For the text-containing cell, return its midpoint in (X, Y) coordinate format. 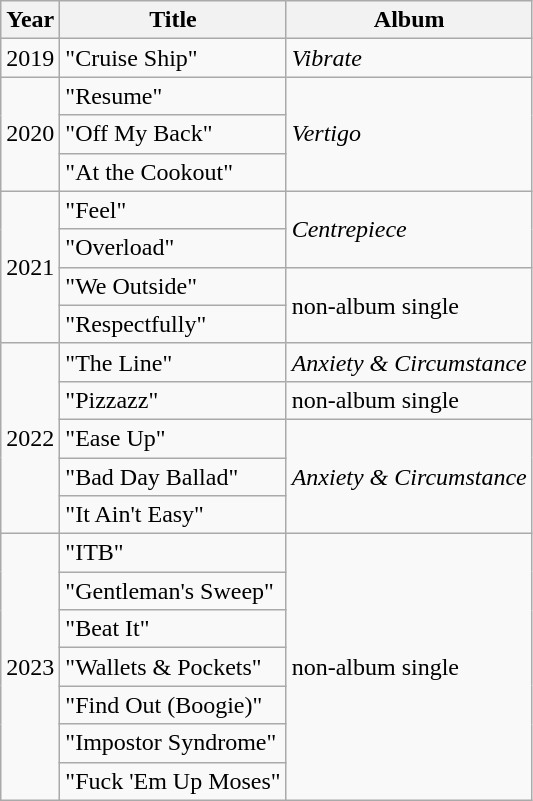
"Bad Day Ballad" (173, 477)
Year (30, 20)
"It Ain't Easy" (173, 515)
2021 (30, 267)
Centrepiece (409, 229)
"Respectfully" (173, 324)
"The Line" (173, 362)
"Resume" (173, 96)
"Cruise Ship" (173, 58)
Album (409, 20)
"Wallets & Pockets" (173, 667)
"Off My Back" (173, 134)
2022 (30, 438)
2019 (30, 58)
Vibrate (409, 58)
"Find Out (Boogie)" (173, 705)
Vertigo (409, 134)
"Overload" (173, 248)
"Fuck 'Em Up Moses" (173, 781)
"ITB" (173, 553)
2020 (30, 134)
"Ease Up" (173, 438)
Title (173, 20)
"Pizzazz" (173, 400)
"At the Cookout" (173, 172)
"We Outside" (173, 286)
"Feel" (173, 210)
"Impostor Syndrome" (173, 743)
"Gentleman's Sweep" (173, 591)
"Beat It" (173, 629)
2023 (30, 667)
